Provide the (X, Y) coordinate of the cell's center where the given text is located.  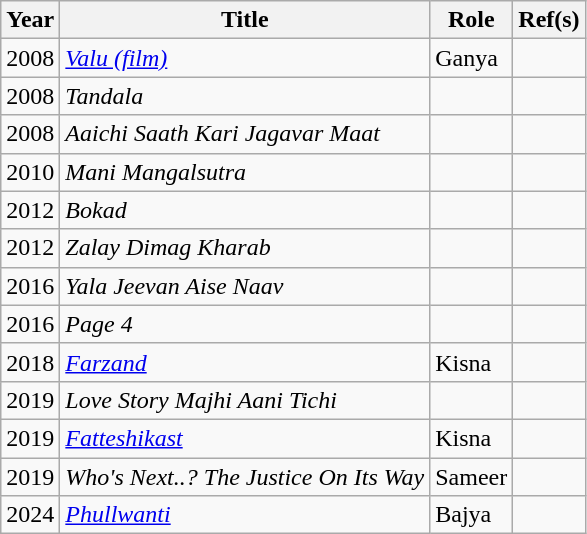
2010 (30, 172)
Zalay Dimag Kharab (245, 248)
Love Story Majhi Aani Tichi (245, 400)
Yala Jeevan Aise Naav (245, 286)
Ganya (472, 58)
Who's Next..? The Justice On Its Way (245, 477)
Farzand (245, 362)
Title (245, 20)
Ref(s) (549, 20)
Bokad (245, 210)
Year (30, 20)
Tandala (245, 96)
Role (472, 20)
Aaichi Saath Kari Jagavar Maat (245, 134)
Phullwanti (245, 515)
Mani Mangalsutra (245, 172)
Page 4 (245, 324)
2024 (30, 515)
Sameer (472, 477)
2018 (30, 362)
Fatteshikast (245, 438)
Valu (film) (245, 58)
Bajya (472, 515)
